Scan for the cell matching the given text and deliver its [x, y] coordinate at center. 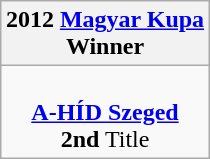
2012 Magyar KupaWinner [104, 34]
A-HÍD Szeged2nd Title [104, 112]
